Pinpoint the cell where the given text exists, returning its [X, Y] midpoint coordinate. 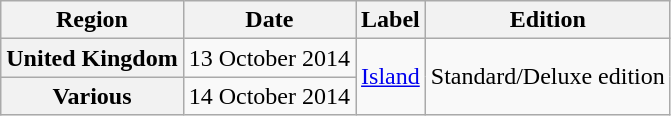
Label [391, 20]
United Kingdom [92, 58]
Various [92, 96]
Edition [548, 20]
Date [269, 20]
Island [391, 77]
13 October 2014 [269, 58]
Region [92, 20]
14 October 2014 [269, 96]
Standard/Deluxe edition [548, 77]
